Return the [x, y] coordinate for the center point of the cell that contains the specified text.  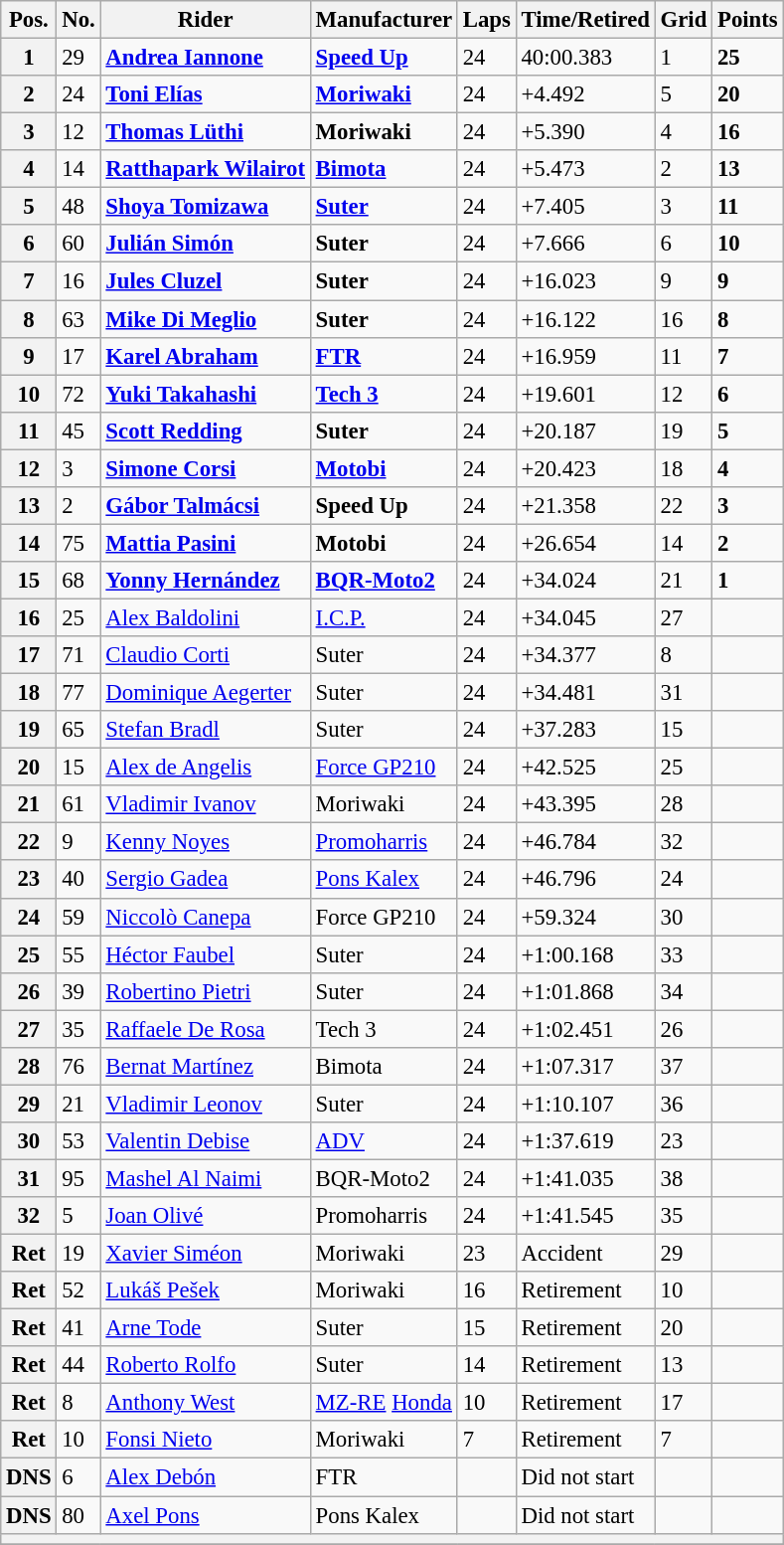
Laps [487, 20]
Andrea Iannone [205, 58]
Time/Retired [585, 20]
+34.481 [585, 693]
44 [78, 1365]
Simone Corsi [205, 468]
I.C.P. [384, 617]
Robertino Pietri [205, 991]
+1:02.451 [585, 1029]
Kenny Noyes [205, 842]
Manufacturer [384, 20]
Grid [684, 20]
+16.122 [585, 319]
Vladimir Leonov [205, 1104]
77 [78, 693]
45 [78, 430]
Yuki Takahashi [205, 394]
+34.045 [585, 617]
+1:01.868 [585, 991]
Alex Baldolini [205, 617]
+5.390 [585, 132]
+59.324 [585, 917]
Mike Di Meglio [205, 319]
37 [684, 1067]
+7.666 [585, 244]
+43.395 [585, 804]
MZ-RE Honda [384, 1403]
Mashel Al Naimi [205, 1178]
Mattia Pasini [205, 543]
Héctor Faubel [205, 954]
36 [684, 1104]
55 [78, 954]
+19.601 [585, 394]
52 [78, 1290]
Toni Elías [205, 94]
34 [684, 991]
Alex Debón [205, 1477]
60 [78, 244]
80 [78, 1515]
Raffaele De Rosa [205, 1029]
Scott Redding [205, 430]
76 [78, 1067]
Arne Tode [205, 1328]
59 [78, 917]
Alex de Angelis [205, 768]
+1:41.545 [585, 1216]
39 [78, 991]
Sergio Gadea [205, 880]
48 [78, 207]
Valentin Debise [205, 1141]
Bernat Martínez [205, 1067]
Yonny Hernández [205, 581]
Dominique Aegerter [205, 693]
No. [78, 20]
Accident [585, 1254]
75 [78, 543]
Vladimir Ivanov [205, 804]
+46.796 [585, 880]
95 [78, 1178]
+42.525 [585, 768]
38 [684, 1178]
Niccolò Canepa [205, 917]
+21.358 [585, 506]
Fonsi Nieto [205, 1441]
Karel Abraham [205, 356]
68 [78, 581]
+1:00.168 [585, 954]
63 [78, 319]
+46.784 [585, 842]
53 [78, 1141]
40 [78, 880]
Thomas Lüthi [205, 132]
Rider [205, 20]
Joan Olivé [205, 1216]
Ratthapark Wilairot [205, 169]
Claudio Corti [205, 655]
+1:07.317 [585, 1067]
40:00.383 [585, 58]
+16.023 [585, 281]
33 [684, 954]
+34.377 [585, 655]
Anthony West [205, 1403]
Shoya Tomizawa [205, 207]
+7.405 [585, 207]
41 [78, 1328]
72 [78, 394]
ADV [384, 1141]
Pos. [29, 20]
+37.283 [585, 730]
+1:37.619 [585, 1141]
+16.959 [585, 356]
Julián Simón [205, 244]
+4.492 [585, 94]
+1:41.035 [585, 1178]
Gábor Talmácsi [205, 506]
61 [78, 804]
+26.654 [585, 543]
+34.024 [585, 581]
+20.187 [585, 430]
Jules Cluzel [205, 281]
Points [747, 20]
65 [78, 730]
71 [78, 655]
+20.423 [585, 468]
Lukáš Pešek [205, 1290]
+5.473 [585, 169]
Xavier Siméon [205, 1254]
Roberto Rolfo [205, 1365]
+1:10.107 [585, 1104]
Axel Pons [205, 1515]
Stefan Bradl [205, 730]
